From the cell containing the given text, extract its center point as (X, Y) coordinate. 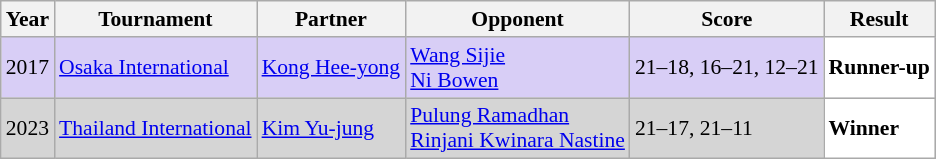
Osaka International (156, 68)
Partner (332, 19)
Runner-up (880, 68)
Kim Yu-jung (332, 128)
Winner (880, 128)
Wang Sijie Ni Bowen (518, 68)
2017 (28, 68)
2023 (28, 128)
Pulung Ramadhan Rinjani Kwinara Nastine (518, 128)
Thailand International (156, 128)
Tournament (156, 19)
Opponent (518, 19)
Kong Hee-yong (332, 68)
21–17, 21–11 (727, 128)
Year (28, 19)
Score (727, 19)
Result (880, 19)
21–18, 16–21, 12–21 (727, 68)
